Identify which cell holds the provided text, then report its [x, y] central coordinate. 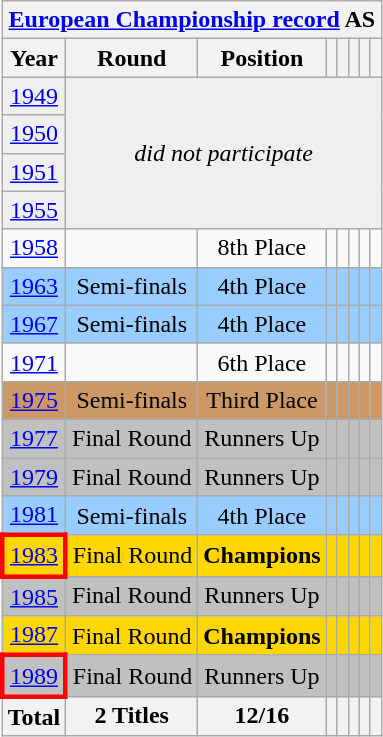
1958 [34, 248]
Total [34, 716]
1967 [34, 324]
Position [262, 58]
1979 [34, 477]
European Championship record AS [192, 20]
6th Place [262, 362]
1955 [34, 210]
Third Place [262, 400]
1975 [34, 400]
1981 [34, 516]
1971 [34, 362]
1963 [34, 286]
did not participate [224, 153]
2 Titles [132, 716]
Year [34, 58]
1985 [34, 596]
1989 [34, 676]
1987 [34, 636]
Round [132, 58]
1950 [34, 134]
8th Place [262, 248]
12/16 [262, 716]
1951 [34, 172]
1977 [34, 438]
1949 [34, 96]
1983 [34, 556]
